Return [X, Y] of the center of cell containing provided text 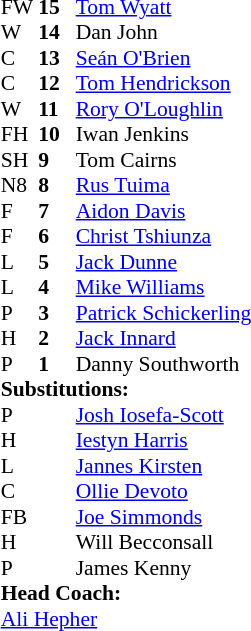
7 [57, 211]
8 [57, 185]
SH [20, 160]
FH [20, 135]
10 [57, 135]
2 [57, 339]
1 [57, 364]
N8 [20, 185]
4 [57, 287]
6 [57, 237]
5 [57, 262]
13 [57, 58]
3 [57, 313]
9 [57, 160]
12 [57, 83]
FB [20, 517]
14 [57, 33]
11 [57, 109]
